From the cell containing the given text, extract its center point as (x, y) coordinate. 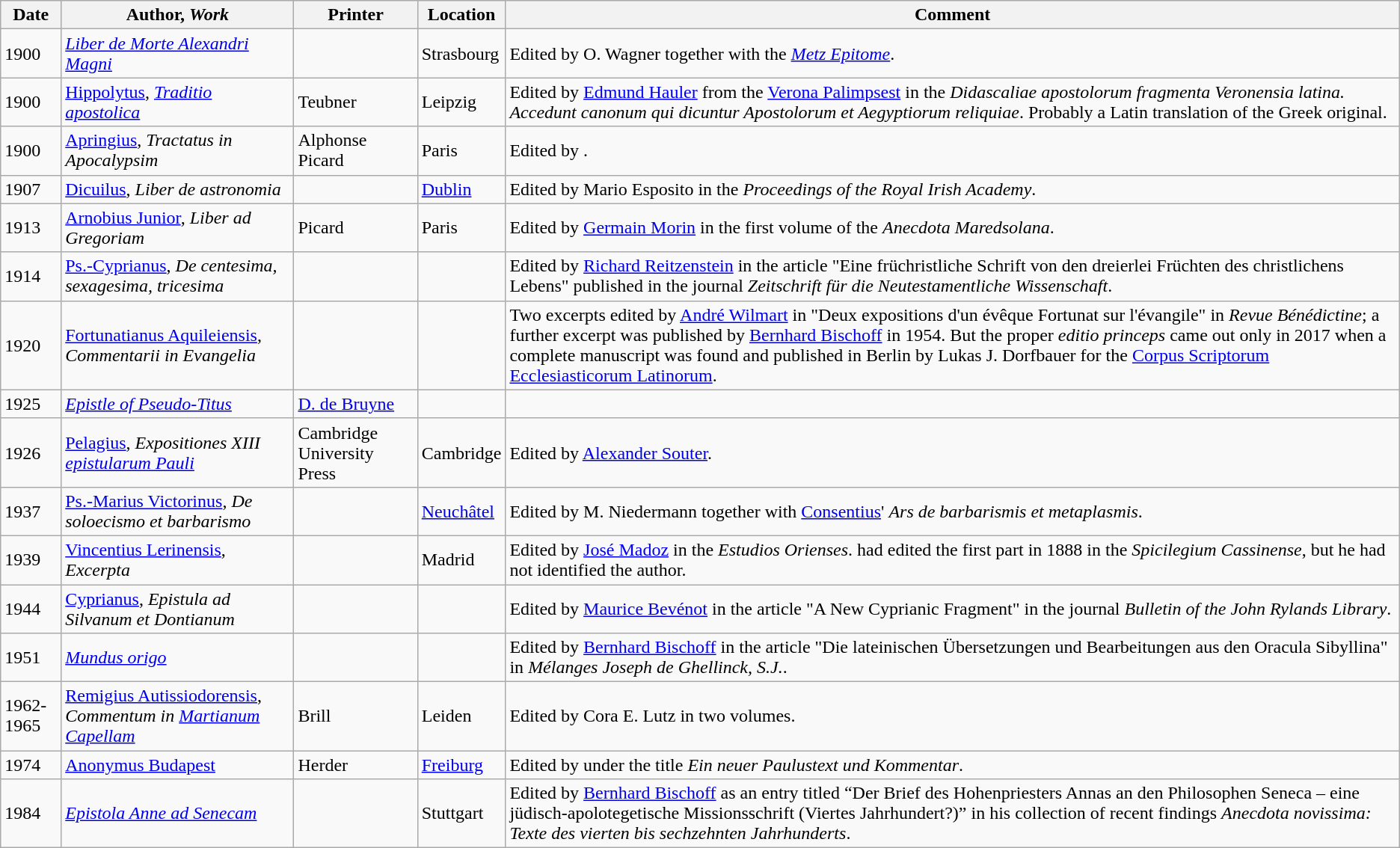
Comment (953, 15)
Pelagius, Expositiones XIII epistularum Pauli (178, 452)
Epistola Anne ad Senecam (178, 814)
Herder (356, 765)
Stuttgart (461, 814)
Teubner (356, 102)
Neuchâtel (461, 511)
Dicuilus, Liber de astronomia (178, 189)
Edited by Alexander Souter. (953, 452)
D. de Bruyne (356, 404)
1984 (31, 814)
Picard (356, 227)
Edited by José Madoz in the Estudios Orienses. had edited the first part in 1888 in the Spicilegium Cassinense, but he had not identified the author. (953, 559)
Leipzig (461, 102)
Brill (356, 716)
Cambridge University Press (356, 452)
Edited by . (953, 151)
Edited by O. Wagner together with the Metz Epitome. (953, 54)
Strasbourg (461, 54)
1962-1965 (31, 716)
1974 (31, 765)
Hippolytus, Traditio apostolica (178, 102)
1913 (31, 227)
1944 (31, 609)
1914 (31, 277)
Ps.-Marius Victorinus, De soloecismo et barbarismo (178, 511)
Freiburg (461, 765)
1920 (31, 345)
1951 (31, 658)
Edited by Mario Esposito in the Proceedings of the Royal Irish Academy. (953, 189)
1926 (31, 452)
1939 (31, 559)
Edited by Maurice Bevénot in the article "A New Cyprianic Fragment" in the journal Bulletin of the John Rylands Library. (953, 609)
Ps.-Cyprianus, De centesima, sexagesima, tricesima (178, 277)
1907 (31, 189)
Vincentius Lerinensis, Excerpta (178, 559)
Printer (356, 15)
Cambridge (461, 452)
Author, Work (178, 15)
Leiden (461, 716)
Apringius, Tractatus in Apocalypsim (178, 151)
1925 (31, 404)
Anonymus Budapest (178, 765)
Edited by Germain Morin in the first volume of the Anecdota Maredsolana. (953, 227)
Location (461, 15)
Edited by under the title Ein neuer Paulustext und Kommentar. (953, 765)
1937 (31, 511)
Edited by Cora E. Lutz in two volumes. (953, 716)
Mundus origo (178, 658)
Arnobius Junior, Liber ad Gregoriam (178, 227)
Date (31, 15)
Madrid (461, 559)
Cyprianus, Epistula ad Silvanum et Dontianum (178, 609)
Dublin (461, 189)
Fortunatianus Aquileiensis, Commentarii in Evangelia (178, 345)
Liber de Morte Alexandri Magni (178, 54)
Epistle of Pseudo-Titus (178, 404)
Edited by M. Niedermann together with Consentius' Ars de barbarismis et metaplasmis. (953, 511)
Alphonse Picard (356, 151)
Remigius Autissiodorensis, Commentum in Martianum Capellam (178, 716)
